Find where the given text appears and provide that cell's center as [X, Y] coordinate. 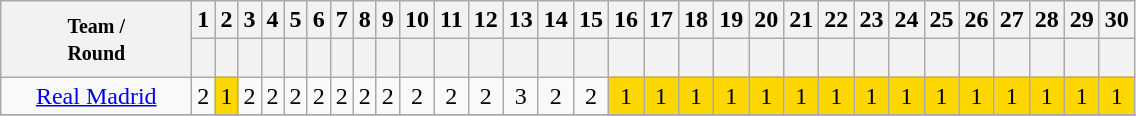
8 [364, 20]
28 [1046, 20]
10 [416, 20]
7 [342, 20]
15 [590, 20]
29 [1082, 20]
25 [942, 20]
9 [388, 20]
26 [976, 20]
5 [296, 20]
20 [766, 20]
13 [520, 20]
6 [318, 20]
17 [662, 20]
21 [802, 20]
18 [696, 20]
19 [732, 20]
12 [486, 20]
30 [1116, 20]
11 [451, 20]
24 [906, 20]
Team / Round [96, 39]
27 [1012, 20]
4 [272, 20]
Real Madrid [96, 96]
14 [556, 20]
22 [836, 20]
16 [626, 20]
23 [872, 20]
